Return [x, y] of the center of cell containing provided text 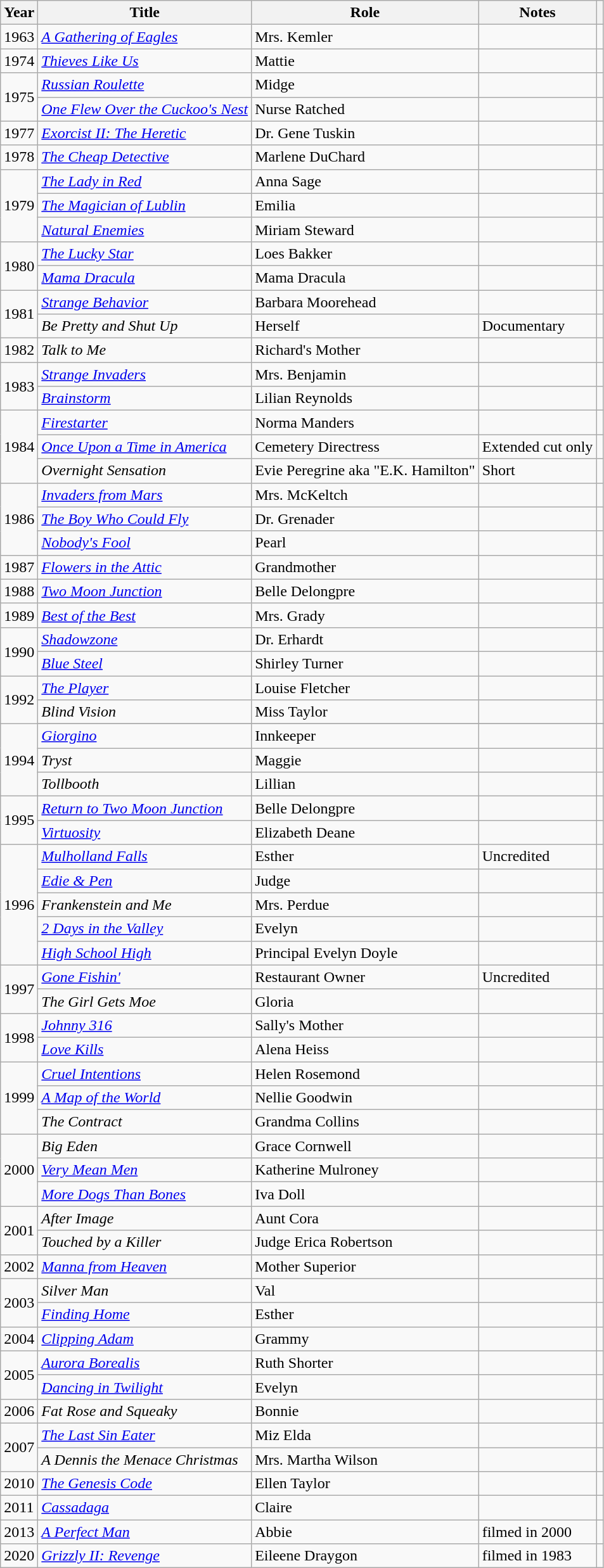
Norma Manders [365, 423]
Clipping Adam [145, 1339]
Short [537, 471]
Be Pretty and Shut Up [145, 326]
1982 [19, 350]
Ellen Taylor [365, 1484]
Val [365, 1291]
Richard's Mother [365, 350]
Very Mean Men [145, 1170]
Abbie [365, 1532]
After Image [145, 1218]
Gone Fishin' [145, 977]
2010 [19, 1484]
Overnight Sensation [145, 471]
Sally's Mother [365, 1025]
1994 [19, 760]
1984 [19, 447]
Edie & Pen [145, 881]
Midge [365, 85]
Judge [365, 881]
1996 [19, 905]
Pearl [365, 543]
1989 [19, 615]
Principal Evelyn Doyle [365, 953]
Role [365, 13]
filmed in 2000 [537, 1532]
Cemetery Directress [365, 447]
Loes Bakker [365, 253]
Once Upon a Time in America [145, 447]
Title [145, 13]
The Genesis Code [145, 1484]
Thieves Like Us [145, 61]
Dancing in Twilight [145, 1387]
Cassadaga [145, 1508]
The Magician of Lublin [145, 205]
Dr. Gene Tuskin [365, 133]
1974 [19, 61]
Flowers in the Attic [145, 567]
Blue Steel [145, 663]
2011 [19, 1508]
1988 [19, 591]
Strange Invaders [145, 374]
Iva Doll [365, 1194]
Johnny 316 [145, 1025]
1999 [19, 1098]
Fat Rose and Squeaky [145, 1411]
1983 [19, 386]
Nurse Ratched [365, 109]
Cruel Intentions [145, 1074]
Herself [365, 326]
1987 [19, 567]
Giorgino [145, 736]
Innkeeper [365, 736]
Tryst [145, 760]
Miz Elda [365, 1435]
A Dennis the Menace Christmas [145, 1459]
Louise Fletcher [365, 687]
2 Days in the Valley [145, 929]
Tollbooth [145, 784]
1997 [19, 989]
Return to Two Moon Junction [145, 808]
Mother Superior [365, 1266]
Grammy [365, 1339]
Bonnie [365, 1411]
A Perfect Man [145, 1532]
Gloria [365, 1001]
Mattie [365, 61]
1979 [19, 205]
Elizabeth Deane [365, 832]
Mrs. Grady [365, 615]
Extended cut only [537, 447]
Brainstorm [145, 398]
2001 [19, 1230]
Manna from Heaven [145, 1266]
1986 [19, 519]
Shadowzone [145, 639]
Dr. Erhardt [365, 639]
Eileene Draygon [365, 1556]
More Dogs Than Bones [145, 1194]
The Player [145, 687]
Firestarter [145, 423]
Alena Heiss [365, 1049]
Aurora Borealis [145, 1363]
The Girl Gets Moe [145, 1001]
The Contract [145, 1122]
1977 [19, 133]
Grizzly II: Revenge [145, 1556]
Grace Cornwell [365, 1146]
Maggie [365, 760]
Emilia [365, 205]
1975 [19, 97]
1990 [19, 651]
Miss Taylor [365, 712]
Judge Erica Robertson [365, 1242]
Frankenstein and Me [145, 905]
A Map of the World [145, 1098]
Mrs. Kemler [365, 37]
Lilian Reynolds [365, 398]
Barbara Moorehead [365, 302]
The Boy Who Could Fly [145, 519]
2002 [19, 1266]
1998 [19, 1037]
2000 [19, 1170]
The Cheap Detective [145, 157]
Dr. Grenader [365, 519]
1978 [19, 157]
Russian Roulette [145, 85]
2013 [19, 1532]
Two Moon Junction [145, 591]
Restaurant Owner [365, 977]
The Lucky Star [145, 253]
Talk to Me [145, 350]
2005 [19, 1375]
Nobody's Fool [145, 543]
Silver Man [145, 1291]
Mrs. McKeltch [365, 495]
1981 [19, 314]
Ruth Shorter [365, 1363]
Mrs. Benjamin [365, 374]
Grandmother [365, 567]
Aunt Cora [365, 1218]
Nellie Goodwin [365, 1098]
Anna Sage [365, 181]
Love Kills [145, 1049]
1980 [19, 265]
Helen Rosemond [365, 1074]
Mrs. Perdue [365, 905]
Blind Vision [145, 712]
1995 [19, 820]
The Last Sin Eater [145, 1435]
Claire [365, 1508]
High School High [145, 953]
Big Eden [145, 1146]
A Gathering of Eagles [145, 37]
Finding Home [145, 1315]
Documentary [537, 326]
Touched by a Killer [145, 1242]
Marlene DuChard [365, 157]
filmed in 1983 [537, 1556]
Invaders from Mars [145, 495]
Evie Peregrine aka "E.K. Hamilton" [365, 471]
Miriam Steward [365, 229]
2020 [19, 1556]
Year [19, 13]
2003 [19, 1303]
Lillian [365, 784]
The Lady in Red [145, 181]
Shirley Turner [365, 663]
One Flew Over the Cuckoo's Nest [145, 109]
Virtuosity [145, 832]
2004 [19, 1339]
Strange Behavior [145, 302]
Mrs. Martha Wilson [365, 1459]
Natural Enemies [145, 229]
1992 [19, 699]
Mulholland Falls [145, 857]
2007 [19, 1447]
Best of the Best [145, 615]
Katherine Mulroney [365, 1170]
Grandma Collins [365, 1122]
2006 [19, 1411]
Exorcist II: The Heretic [145, 133]
Notes [537, 13]
1963 [19, 37]
